Provide the [X, Y] coordinate of the cell's center where the given text is located.  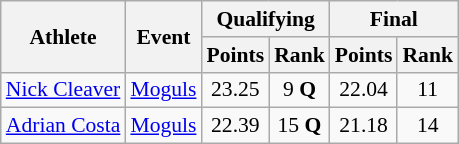
Nick Cleaver [64, 90]
22.39 [235, 126]
Adrian Costa [64, 126]
Final [394, 19]
21.18 [364, 126]
11 [428, 90]
9 Q [300, 90]
Athlete [64, 36]
22.04 [364, 90]
23.25 [235, 90]
15 Q [300, 126]
Qualifying [265, 19]
14 [428, 126]
Event [163, 36]
